Search for the cell housing the specified text and yield its (x, y) center coordinate. 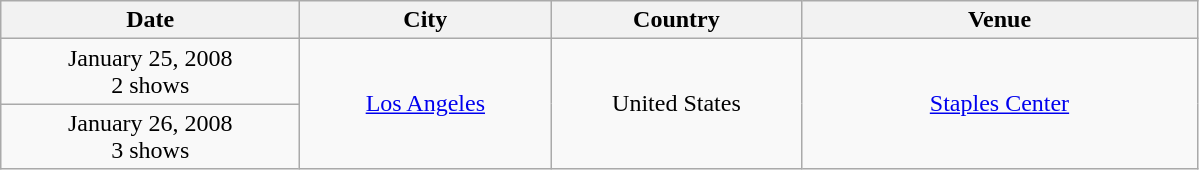
January 25, 20082 shows (150, 72)
Venue (1000, 20)
January 26, 20083 shows (150, 136)
Country (676, 20)
Staples Center (1000, 104)
Los Angeles (426, 104)
United States (676, 104)
City (426, 20)
Date (150, 20)
